Return [X, Y] of the center of cell containing provided text 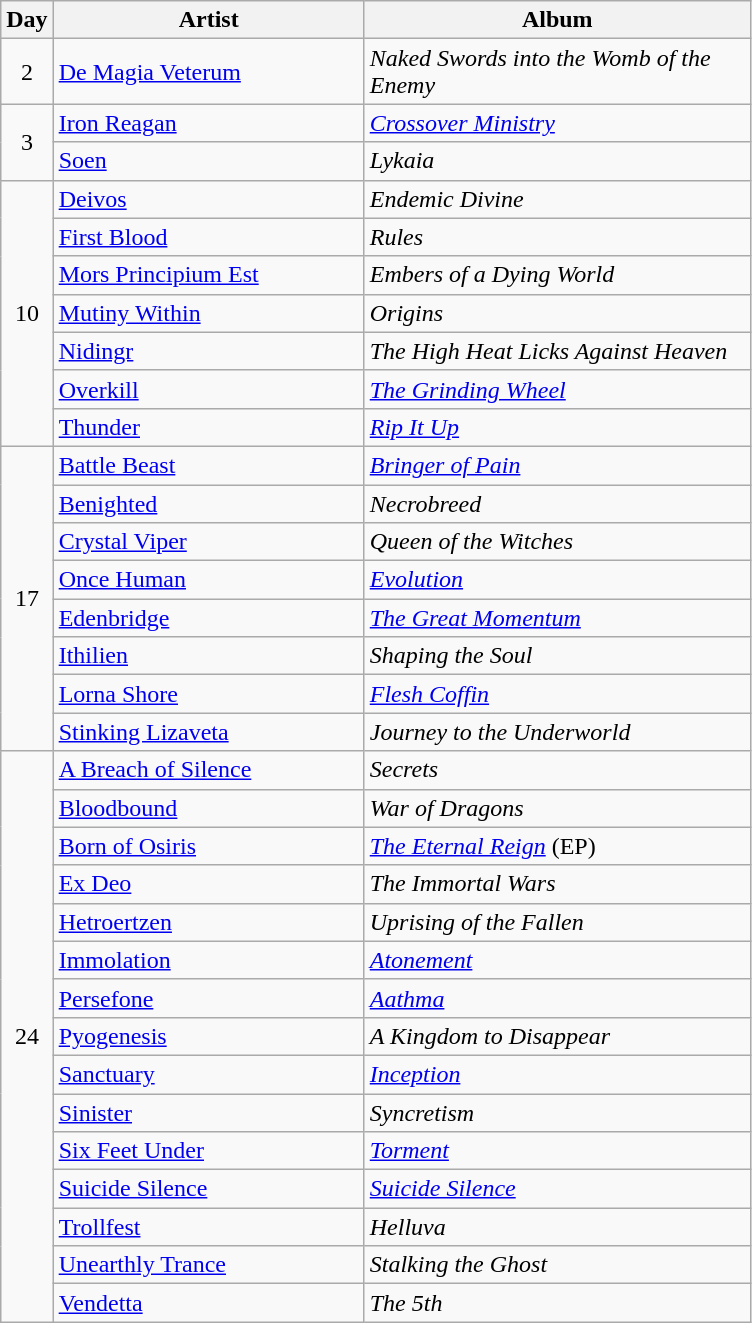
Bringer of Pain [557, 465]
Artist [208, 20]
Ithilien [208, 656]
A Kingdom to Disappear [557, 1036]
Trollfest [208, 1227]
Sinister [208, 1113]
24 [27, 1036]
Syncretism [557, 1113]
The Immortal Wars [557, 884]
Crossover Ministry [557, 123]
Lorna Shore [208, 694]
Pyogenesis [208, 1036]
Torment [557, 1151]
Queen of the Witches [557, 542]
Uprising of the Fallen [557, 922]
First Blood [208, 237]
Atonement [557, 960]
The High Heat Licks Against Heaven [557, 351]
Mutiny Within [208, 313]
Rules [557, 237]
Lykaia [557, 161]
The 5th [557, 1303]
Persefone [208, 998]
Thunder [208, 427]
Nidingr [208, 351]
10 [27, 313]
Origins [557, 313]
Deivos [208, 199]
Endemic Divine [557, 199]
De Magia Veterum [208, 72]
Immolation [208, 960]
Necrobreed [557, 503]
Hetroertzen [208, 922]
Six Feet Under [208, 1151]
Unearthly Trance [208, 1265]
3 [27, 142]
Embers of a Dying World [557, 275]
Day [27, 20]
War of Dragons [557, 808]
Ex Deo [208, 884]
Evolution [557, 580]
Vendetta [208, 1303]
Mors Principium Est [208, 275]
Naked Swords into the Womb of the Enemy [557, 72]
Stinking Lizaveta [208, 732]
Shaping the Soul [557, 656]
2 [27, 72]
Once Human [208, 580]
A Breach of Silence [208, 770]
Crystal Viper [208, 542]
Rip It Up [557, 427]
Stalking the Ghost [557, 1265]
Helluva [557, 1227]
Iron Reagan [208, 123]
Soen [208, 161]
Born of Osiris [208, 846]
Sanctuary [208, 1074]
The Great Momentum [557, 618]
Bloodbound [208, 808]
Overkill [208, 389]
Benighted [208, 503]
Journey to the Underworld [557, 732]
Album [557, 20]
Battle Beast [208, 465]
17 [27, 598]
Secrets [557, 770]
Aathma [557, 998]
Flesh Coffin [557, 694]
Edenbridge [208, 618]
Inception [557, 1074]
The Eternal Reign (EP) [557, 846]
The Grinding Wheel [557, 389]
